Pinpoint the cell where the given text exists, returning its (x, y) midpoint coordinate. 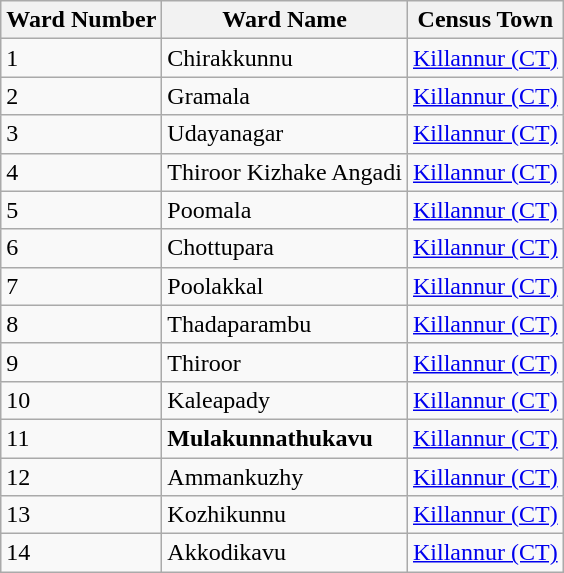
4 (82, 172)
Thiroor (285, 362)
Kozhikunnu (285, 515)
2 (82, 96)
Poolakkal (285, 286)
Mulakunnathukavu (285, 438)
Ward Name (285, 20)
13 (82, 515)
Thiroor Kizhake Angadi (285, 172)
Akkodikavu (285, 553)
7 (82, 286)
12 (82, 477)
Chirakkunnu (285, 58)
Gramala (285, 96)
14 (82, 553)
Udayanagar (285, 134)
Kaleapady (285, 400)
Thadaparambu (285, 324)
Ward Number (82, 20)
6 (82, 248)
3 (82, 134)
1 (82, 58)
Ammankuzhy (285, 477)
10 (82, 400)
11 (82, 438)
8 (82, 324)
9 (82, 362)
Chottupara (285, 248)
Poomala (285, 210)
5 (82, 210)
Census Town (485, 20)
